Capture the cell that displays the provided text and extract its (x, y) central coordinate. 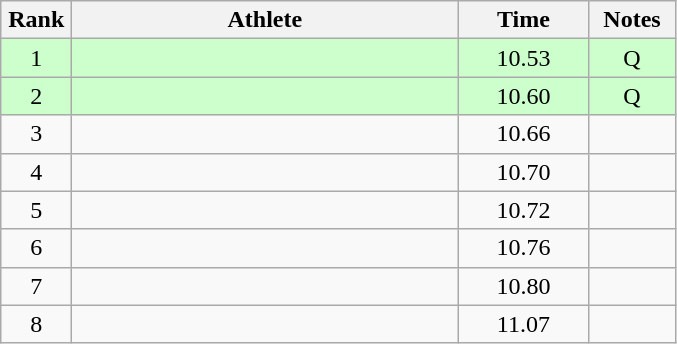
10.80 (524, 286)
11.07 (524, 324)
3 (36, 134)
10.53 (524, 58)
2 (36, 96)
Athlete (265, 20)
5 (36, 210)
Notes (632, 20)
Time (524, 20)
10.72 (524, 210)
4 (36, 172)
8 (36, 324)
10.76 (524, 248)
10.60 (524, 96)
10.66 (524, 134)
Rank (36, 20)
10.70 (524, 172)
1 (36, 58)
7 (36, 286)
6 (36, 248)
